Provide the (x, y) coordinate of the cell's center where the given text is located.  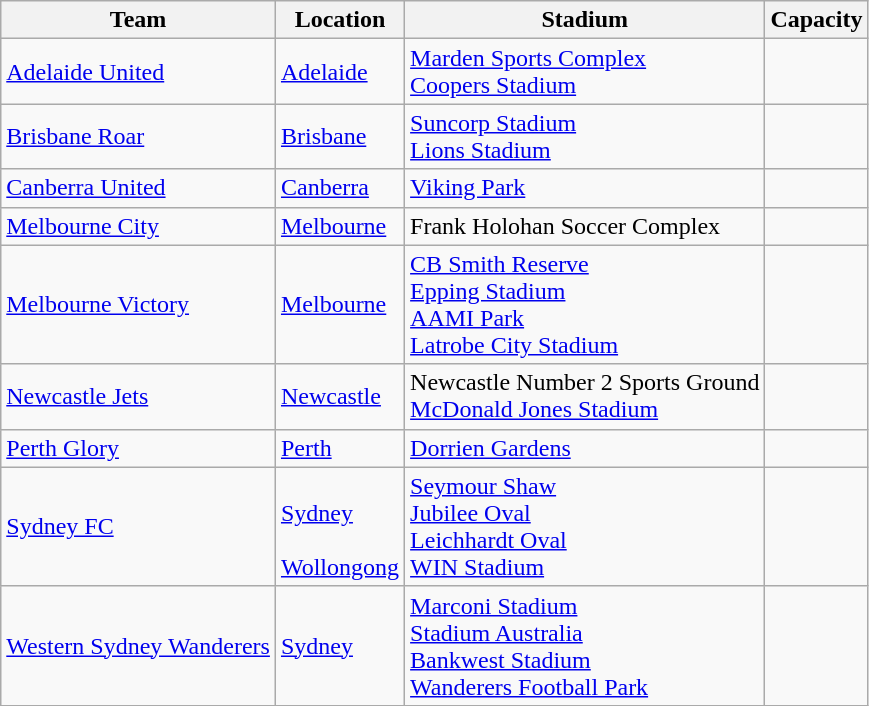
Location (340, 20)
Team (138, 20)
Melbourne Victory (138, 304)
Frank Holohan Soccer Complex (585, 226)
Western Sydney Wanderers (138, 646)
Dorrien Gardens (585, 448)
Perth (340, 448)
Newcastle (340, 396)
Marconi StadiumStadium AustraliaBankwest StadiumWanderers Football Park (585, 646)
Perth Glory (138, 448)
Viking Park (585, 188)
Canberra (340, 188)
SydneyWollongong (340, 526)
Melbourne City (138, 226)
Sydney FC (138, 526)
Capacity (816, 20)
Adelaide United (138, 72)
Brisbane (340, 136)
Adelaide (340, 72)
Newcastle Jets (138, 396)
Brisbane Roar (138, 136)
Sydney (340, 646)
Seymour ShawJubilee OvalLeichhardt OvalWIN Stadium (585, 526)
Canberra United (138, 188)
Suncorp StadiumLions Stadium (585, 136)
CB Smith ReserveEpping StadiumAAMI ParkLatrobe City Stadium (585, 304)
Newcastle Number 2 Sports GroundMcDonald Jones Stadium (585, 396)
Marden Sports ComplexCoopers Stadium (585, 72)
Stadium (585, 20)
